For the text-containing cell, return its midpoint in (X, Y) coordinate format. 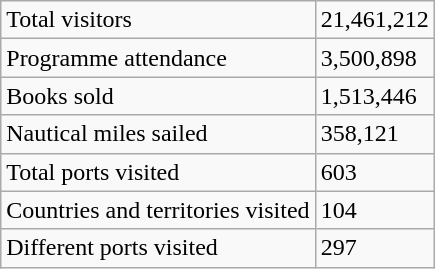
104 (374, 210)
Books sold (158, 96)
Different ports visited (158, 248)
603 (374, 172)
Nautical miles sailed (158, 134)
Total ports visited (158, 172)
Total visitors (158, 20)
297 (374, 248)
Countries and territories visited (158, 210)
3,500,898 (374, 58)
358,121 (374, 134)
21,461,212 (374, 20)
1,513,446 (374, 96)
Programme attendance (158, 58)
